Return the (X, Y) coordinate for the center point of the cell that contains the specified text.  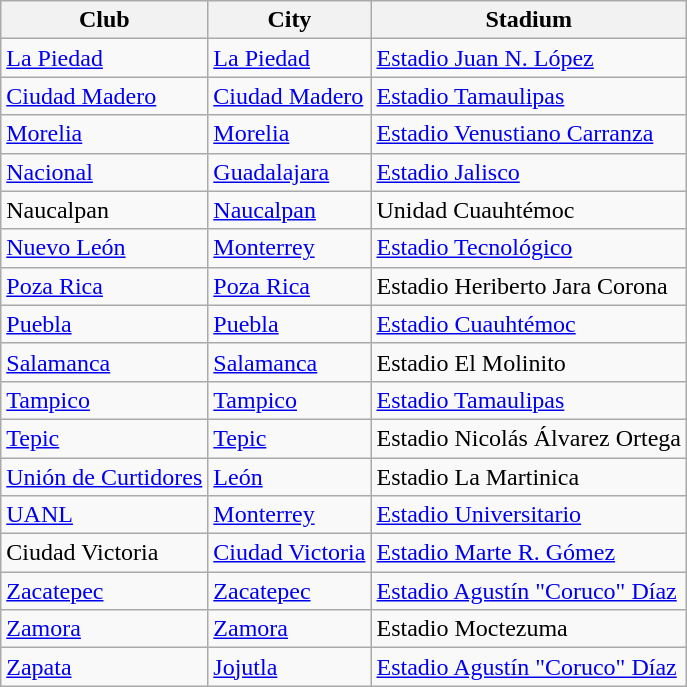
Estadio Juan N. López (529, 58)
Estadio Moctezuma (529, 629)
Estadio Jalisco (529, 172)
Unión de Curtidores (104, 477)
Nacional (104, 172)
Estadio Nicolás Álvarez Ortega (529, 438)
Estadio Venustiano Carranza (529, 134)
Stadium (529, 20)
Estadio Marte R. Gómez (529, 553)
Guadalajara (290, 172)
Club (104, 20)
Unidad Cuauhtémoc (529, 210)
Estadio Heriberto Jara Corona (529, 286)
Jojutla (290, 667)
León (290, 477)
City (290, 20)
Estadio El Molinito (529, 362)
Estadio Cuauhtémoc (529, 324)
Nuevo León (104, 248)
Estadio Universitario (529, 515)
Estadio Tecnológico (529, 248)
Estadio La Martinica (529, 477)
Zapata (104, 667)
UANL (104, 515)
